Locate the cell with the specified text and output its (X, Y) center coordinate. 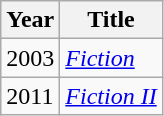
2011 (30, 96)
Fiction II (111, 96)
Title (111, 20)
Fiction (111, 58)
Year (30, 20)
2003 (30, 58)
